Output the [X, Y] coordinate of the center of the cell containing the given text.  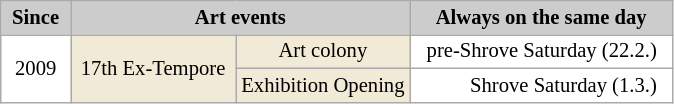
pre-Shrove Saturday (22.2.) [541, 51]
Art events [240, 17]
Exhibition Opening [324, 85]
Always on the same day [541, 17]
Since [36, 17]
Art colony [324, 51]
2009 [36, 68]
Shrove Saturday (1.3.) [541, 85]
17th Ex-Tempore [152, 68]
